Return [x, y] of the center of cell containing provided text 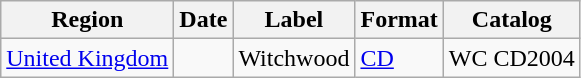
Format [399, 20]
Label [294, 20]
CD [399, 58]
Witchwood [294, 58]
Catalog [512, 20]
WC CD2004 [512, 58]
Date [204, 20]
Region [88, 20]
United Kingdom [88, 58]
